Search for the cell housing the specified text and yield its (X, Y) center coordinate. 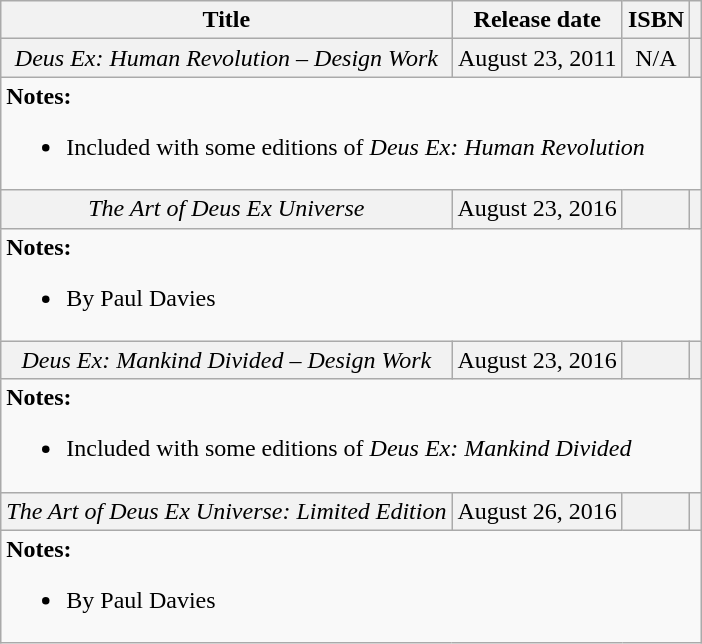
The Art of Deus Ex Universe (226, 209)
Notes:Included with some editions of Deus Ex: Mankind Divided (351, 436)
ISBN (656, 20)
Deus Ex: Mankind Divided – Design Work (226, 360)
Title (226, 20)
N/A (656, 58)
The Art of Deus Ex Universe: Limited Edition (226, 511)
Release date (537, 20)
August 26, 2016 (537, 511)
Notes:Included with some editions of Deus Ex: Human Revolution (351, 134)
Deus Ex: Human Revolution – Design Work (226, 58)
August 23, 2011 (537, 58)
